Determine the (X, Y) coordinate at the center of the cell enclosing the given text.  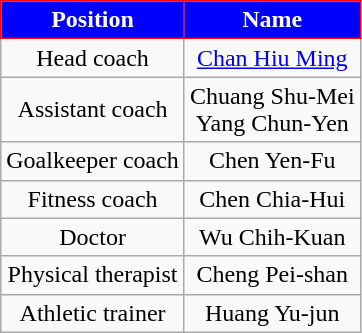
Cheng Pei-shan (272, 275)
Chan Hiu Ming (272, 58)
Chuang Shu-Mei Yang Chun-Yen (272, 110)
Huang Yu-jun (272, 313)
Chen Chia-Hui (272, 199)
Head coach (93, 58)
Physical therapist (93, 275)
Athletic trainer (93, 313)
Name (272, 20)
Wu Chih-Kuan (272, 237)
Doctor (93, 237)
Position (93, 20)
Fitness coach (93, 199)
Assistant coach (93, 110)
Goalkeeper coach (93, 161)
Chen Yen-Fu (272, 161)
